Return the (x, y) coordinate for the center point of the cell that contains the specified text.  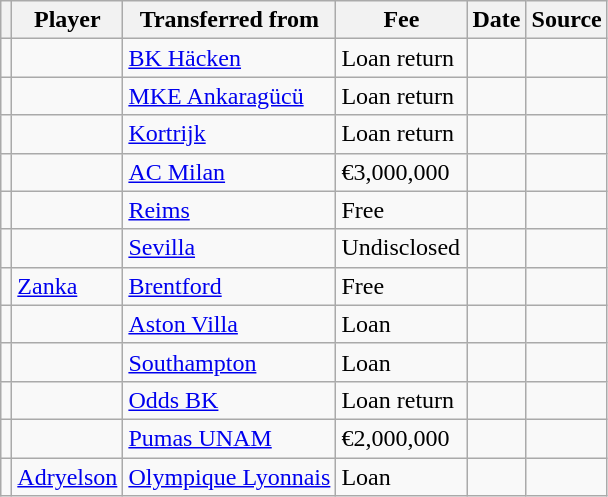
Southampton (230, 362)
€3,000,000 (402, 172)
€2,000,000 (402, 438)
Zanka (68, 286)
AC Milan (230, 172)
Brentford (230, 286)
Date (496, 20)
Olympique Lyonnais (230, 477)
Kortrijk (230, 134)
Sevilla (230, 248)
Odds BK (230, 400)
BK Häcken (230, 58)
Source (566, 20)
Adryelson (68, 477)
MKE Ankaragücü (230, 96)
Aston Villa (230, 324)
Undisclosed (402, 248)
Transferred from (230, 20)
Reims (230, 210)
Player (68, 20)
Pumas UNAM (230, 438)
Fee (402, 20)
